Detect which cell encompasses the target text, then output its [x, y] center coordinate. 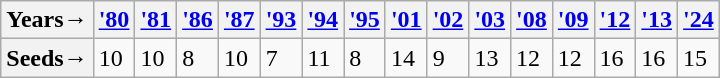
'01 [406, 20]
15 [699, 58]
13 [490, 58]
'93 [281, 20]
'95 [365, 20]
'02 [448, 20]
'94 [323, 20]
Years→ [47, 20]
9 [448, 58]
'08 [532, 20]
'24 [699, 20]
11 [323, 58]
'03 [490, 20]
'12 [615, 20]
'13 [657, 20]
Seeds→ [47, 58]
'09 [573, 20]
'87 [239, 20]
7 [281, 58]
'81 [156, 20]
'86 [198, 20]
'80 [114, 20]
14 [406, 58]
